From the cell containing the given text, extract its center point as [x, y] coordinate. 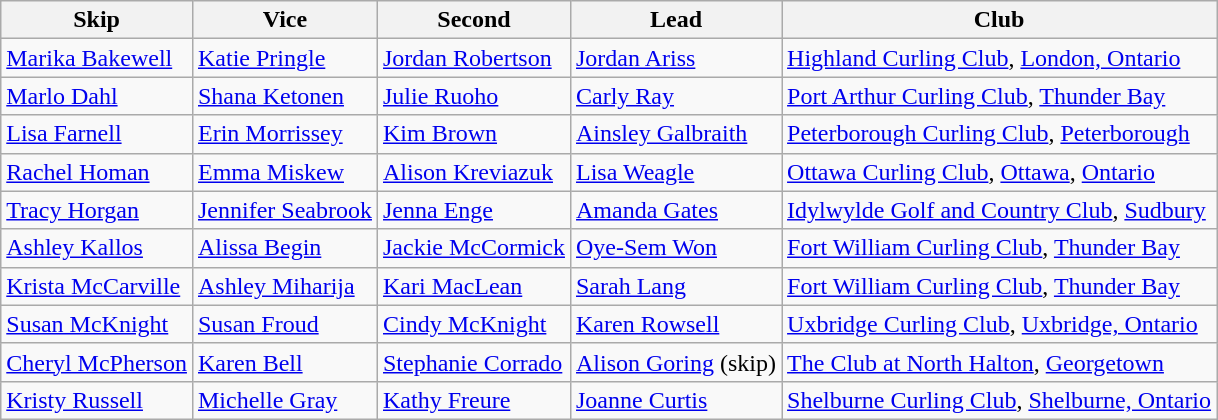
Ottawa Curling Club, Ottawa, Ontario [1000, 172]
Rachel Homan [97, 172]
Julie Ruoho [474, 96]
Lisa Farnell [97, 134]
Lisa Weagle [676, 172]
Ashley Miharija [284, 286]
Sarah Lang [676, 286]
Cheryl McPherson [97, 362]
Second [474, 20]
Susan Froud [284, 324]
Stephanie Corrado [474, 362]
Shana Ketonen [284, 96]
Amanda Gates [676, 210]
Jordan Robertson [474, 58]
Susan McKnight [97, 324]
Erin Morrissey [284, 134]
Lead [676, 20]
Kristy Russell [97, 400]
Karen Rowsell [676, 324]
Vice [284, 20]
Tracy Horgan [97, 210]
Uxbridge Curling Club, Uxbridge, Ontario [1000, 324]
Highland Curling Club, London, Ontario [1000, 58]
Alison Kreviazuk [474, 172]
Alissa Begin [284, 248]
Karen Bell [284, 362]
The Club at North Halton, Georgetown [1000, 362]
Ashley Kallos [97, 248]
Carly Ray [676, 96]
Alison Goring (skip) [676, 362]
Skip [97, 20]
Shelburne Curling Club, Shelburne, Ontario [1000, 400]
Marlo Dahl [97, 96]
Jackie McCormick [474, 248]
Jordan Ariss [676, 58]
Marika Bakewell [97, 58]
Cindy McKnight [474, 324]
Peterborough Curling Club, Peterborough [1000, 134]
Jennifer Seabrook [284, 210]
Krista McCarville [97, 286]
Joanne Curtis [676, 400]
Club [1000, 20]
Katie Pringle [284, 58]
Kathy Freure [474, 400]
Emma Miskew [284, 172]
Ainsley Galbraith [676, 134]
Jenna Enge [474, 210]
Michelle Gray [284, 400]
Port Arthur Curling Club, Thunder Bay [1000, 96]
Oye-Sem Won [676, 248]
Kari MacLean [474, 286]
Kim Brown [474, 134]
Idylwylde Golf and Country Club, Sudbury [1000, 210]
